Capture the cell that displays the provided text and extract its [x, y] central coordinate. 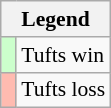
Legend [56, 19]
Tufts win [63, 55]
Tufts loss [63, 90]
